Detect which cell encompasses the target text, then output its (x, y) center coordinate. 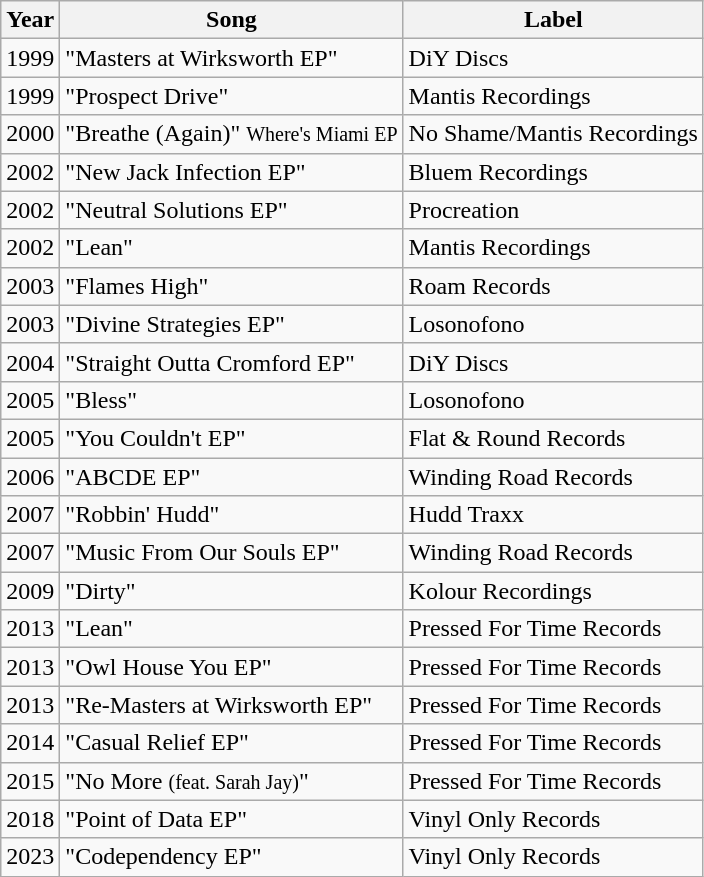
"Breathe (Again)" Where's Miami EP (232, 134)
2004 (30, 362)
Kolour Recordings (553, 591)
2009 (30, 591)
Song (232, 20)
Hudd Traxx (553, 515)
"Dirty" (232, 591)
2023 (30, 857)
"Re-Masters at Wirksworth EP" (232, 705)
2000 (30, 134)
No Shame/Mantis Recordings (553, 134)
Year (30, 20)
"Bless" (232, 400)
"Casual Relief EP" (232, 743)
"Straight Outta Cromford EP" (232, 362)
Bluem Recordings (553, 172)
2006 (30, 477)
"Codependency EP" (232, 857)
"Robbin' Hudd" (232, 515)
Roam Records (553, 286)
"Flames High" (232, 286)
2014 (30, 743)
Label (553, 20)
"Masters at Wirksworth EP" (232, 58)
"New Jack Infection EP" (232, 172)
2018 (30, 819)
"Owl House You EP" (232, 667)
Procreation (553, 210)
Flat & Round Records (553, 438)
"Prospect Drive" (232, 96)
"You Couldn't EP" (232, 438)
"Neutral Solutions EP" (232, 210)
"Divine Strategies EP" (232, 324)
"No More (feat. Sarah Jay)" (232, 781)
"Music From Our Souls EP" (232, 553)
2015 (30, 781)
"ABCDE EP" (232, 477)
"Point of Data EP" (232, 819)
